Provide the (X, Y) coordinate of the cell's center where the given text is located.  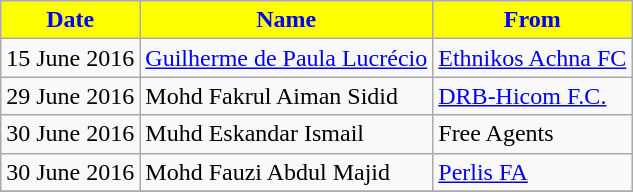
From (532, 20)
15 June 2016 (70, 58)
29 June 2016 (70, 96)
DRB-Hicom F.C. (532, 96)
Mohd Fauzi Abdul Majid (286, 172)
Free Agents (532, 134)
Muhd Eskandar Ismail (286, 134)
Guilherme de Paula Lucrécio (286, 58)
Mohd Fakrul Aiman Sidid (286, 96)
Ethnikos Achna FC (532, 58)
Date (70, 20)
Name (286, 20)
Perlis FA (532, 172)
